Detect which cell encompasses the target text, then output its [x, y] center coordinate. 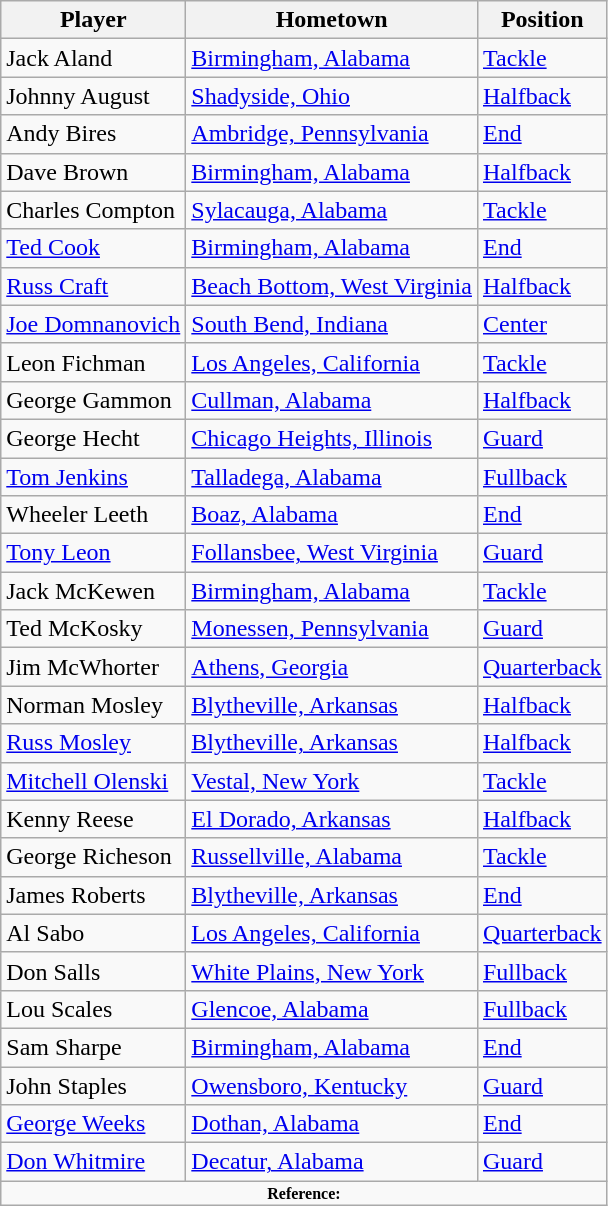
Jim McWhorter [94, 667]
Leon Fichman [94, 362]
Dothan, Alabama [332, 1124]
Shadyside, Ohio [332, 96]
South Bend, Indiana [332, 324]
Cullman, Alabama [332, 400]
Dave Brown [94, 172]
Andy Bires [94, 134]
Jack Aland [94, 58]
Russellville, Alabama [332, 857]
White Plains, New York [332, 971]
Kenny Reese [94, 819]
Al Sabo [94, 933]
John Staples [94, 1085]
El Dorado, Arkansas [332, 819]
Vestal, New York [332, 781]
Decatur, Alabama [332, 1162]
Player [94, 20]
Don Salls [94, 971]
Sam Sharpe [94, 1047]
Charles Compton [94, 210]
Wheeler Leeth [94, 515]
George Richeson [94, 857]
Owensboro, Kentucky [332, 1085]
Boaz, Alabama [332, 515]
Hometown [332, 20]
Beach Bottom, West Virginia [332, 286]
Russ Craft [94, 286]
Ted McKosky [94, 629]
Tony Leon [94, 553]
Monessen, Pennsylvania [332, 629]
Lou Scales [94, 1009]
Mitchell Olenski [94, 781]
Tom Jenkins [94, 477]
Norman Mosley [94, 705]
Chicago Heights, Illinois [332, 438]
Position [542, 20]
George Weeks [94, 1124]
Russ Mosley [94, 743]
George Gammon [94, 400]
George Hecht [94, 438]
Reference: [304, 1193]
Jack McKewen [94, 591]
Joe Domnanovich [94, 324]
Glencoe, Alabama [332, 1009]
Johnny August [94, 96]
Don Whitmire [94, 1162]
Ambridge, Pennsylvania [332, 134]
James Roberts [94, 895]
Follansbee, West Virginia [332, 553]
Athens, Georgia [332, 667]
Sylacauga, Alabama [332, 210]
Ted Cook [94, 248]
Center [542, 324]
Talladega, Alabama [332, 477]
